Determine the [x, y] coordinate at the center of the cell enclosing the given text.  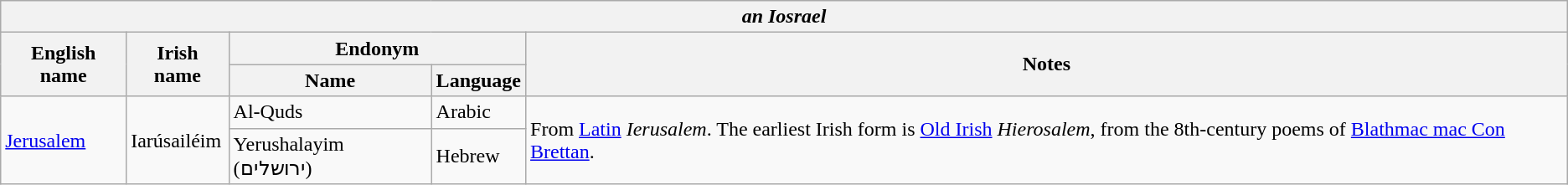
Arabic [478, 112]
Endonym [377, 49]
Al-Quds [330, 112]
Iarúsailéim [178, 141]
Language [478, 80]
Irish name [178, 64]
English name [64, 64]
Jerusalem [64, 141]
From Latin Ierusalem. The earliest Irish form is Old Irish Hierosalem, from the 8th-century poems of Blathmac mac Con Brettan. [1047, 141]
Notes [1047, 64]
Hebrew [478, 156]
Yerushalayim (ירושלים) [330, 156]
Name [330, 80]
an Iosrael [784, 17]
